Extract the (x, y) coordinate from the center of the cell holding the provided text.  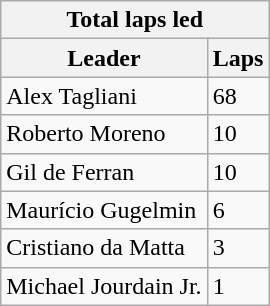
68 (238, 96)
Maurício Gugelmin (104, 210)
1 (238, 286)
Roberto Moreno (104, 134)
3 (238, 248)
Alex Tagliani (104, 96)
Cristiano da Matta (104, 248)
Total laps led (135, 20)
Leader (104, 58)
Michael Jourdain Jr. (104, 286)
Gil de Ferran (104, 172)
Laps (238, 58)
6 (238, 210)
